Determine the [x, y] coordinate at the center of the cell enclosing the given text.  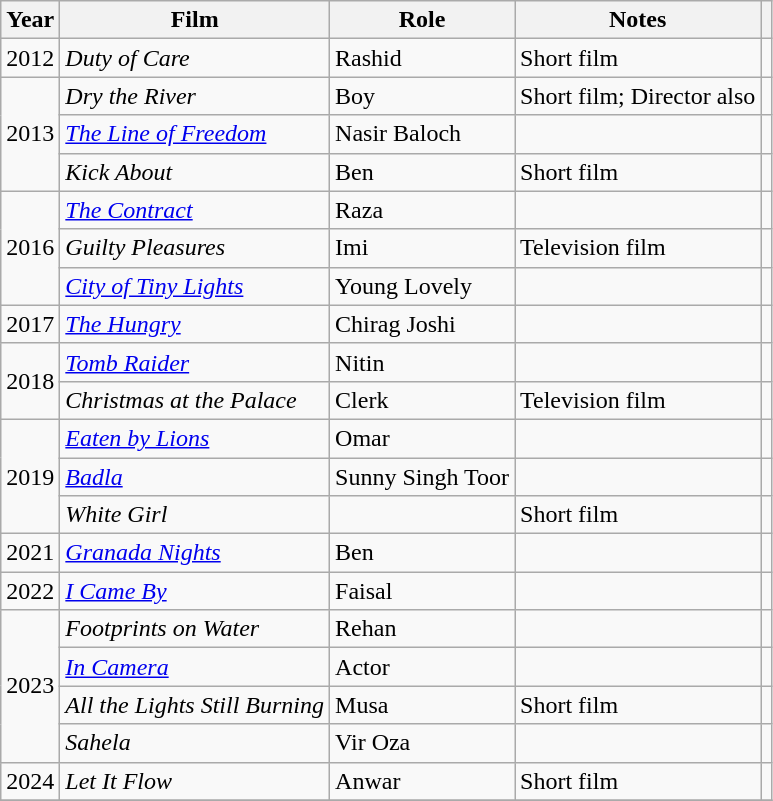
Tomb Raider [195, 362]
Let It Flow [195, 781]
All the Lights Still Burning [195, 705]
Duty of Care [195, 58]
Sahela [195, 743]
City of Tiny Lights [195, 286]
I Came By [195, 591]
White Girl [195, 515]
Nitin [422, 362]
In Camera [195, 667]
Guilty Pleasures [195, 248]
Clerk [422, 400]
Film [195, 20]
Raza [422, 210]
Notes [638, 20]
2013 [30, 134]
2018 [30, 381]
The Contract [195, 210]
2019 [30, 476]
Rehan [422, 629]
Sunny Singh Toor [422, 477]
The Hungry [195, 324]
2021 [30, 553]
2024 [30, 781]
Vir Oza [422, 743]
Role [422, 20]
Boy [422, 96]
Rashid [422, 58]
Chirag Joshi [422, 324]
2022 [30, 591]
The Line of Freedom [195, 134]
Imi [422, 248]
Badla [195, 477]
Musa [422, 705]
Short film; Director also [638, 96]
Dry the River [195, 96]
Omar [422, 438]
Footprints on Water [195, 629]
Faisal [422, 591]
Year [30, 20]
Nasir Baloch [422, 134]
Kick About [195, 172]
Granada Nights [195, 553]
Christmas at the Palace [195, 400]
Anwar [422, 781]
2016 [30, 248]
2017 [30, 324]
2023 [30, 686]
2012 [30, 58]
Young Lovely [422, 286]
Actor [422, 667]
Eaten by Lions [195, 438]
